For the text-containing cell, return its midpoint in (x, y) coordinate format. 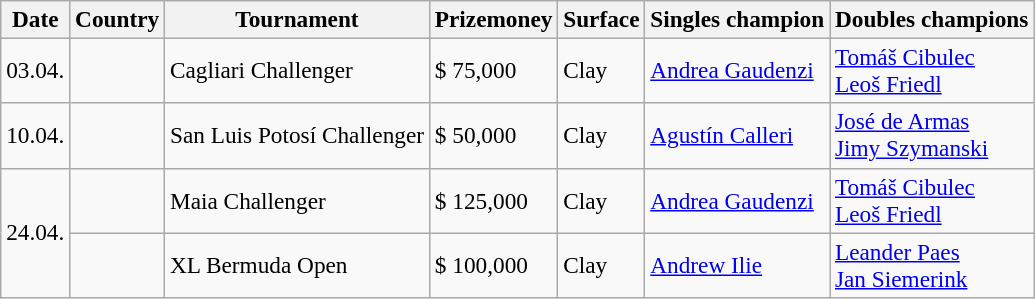
Leander Paes Jan Siemerink (932, 264)
$ 100,000 (493, 264)
Date (36, 19)
Agustín Calleri (738, 136)
José de Armas Jimy Szymanski (932, 136)
San Luis Potosí Challenger (298, 136)
Singles champion (738, 19)
$ 125,000 (493, 200)
Prizemoney (493, 19)
XL Bermuda Open (298, 264)
Surface (602, 19)
Cagliari Challenger (298, 70)
Tournament (298, 19)
Doubles champions (932, 19)
24.04. (36, 233)
Country (118, 19)
Andrew Ilie (738, 264)
$ 75,000 (493, 70)
Maia Challenger (298, 200)
10.04. (36, 136)
$ 50,000 (493, 136)
03.04. (36, 70)
